Detect which cell encompasses the target text, then output its [X, Y] center coordinate. 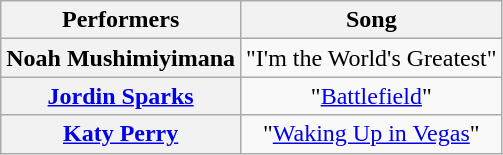
"Waking Up in Vegas" [372, 134]
Song [372, 20]
"Battlefield" [372, 96]
Noah Mushimiyimana [121, 58]
Performers [121, 20]
"I'm the World's Greatest" [372, 58]
Jordin Sparks [121, 96]
Katy Perry [121, 134]
